Find where the given text appears and provide that cell's center as [x, y] coordinate. 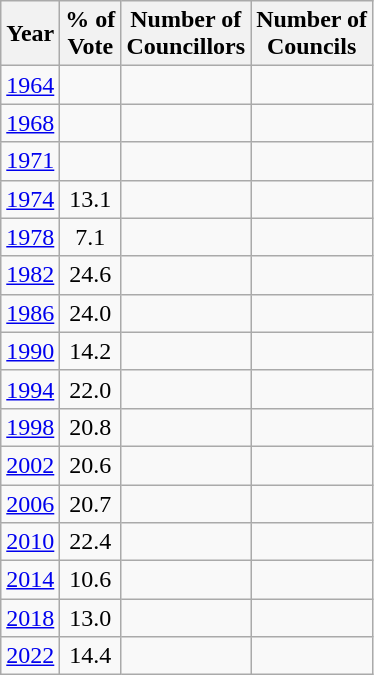
2006 [30, 503]
1998 [30, 427]
14.4 [90, 656]
13.1 [90, 199]
2018 [30, 618]
24.6 [90, 275]
13.0 [90, 618]
Number ofCouncils [312, 34]
% ofVote [90, 34]
1986 [30, 313]
1971 [30, 161]
2014 [30, 580]
1974 [30, 199]
1978 [30, 237]
20.8 [90, 427]
1990 [30, 351]
Number ofCouncillors [186, 34]
22.4 [90, 542]
1982 [30, 275]
1964 [30, 85]
2022 [30, 656]
7.1 [90, 237]
20.7 [90, 503]
1994 [30, 389]
14.2 [90, 351]
20.6 [90, 465]
10.6 [90, 580]
1968 [30, 123]
2002 [30, 465]
2010 [30, 542]
22.0 [90, 389]
Year [30, 34]
24.0 [90, 313]
